Extract the [X, Y] coordinate from the center of the cell holding the provided text.  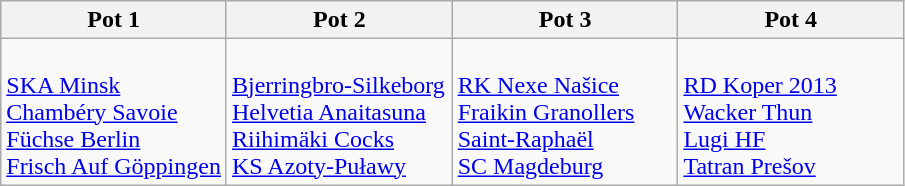
RK Nexe Našice Fraikin Granollers Saint-Raphaël SC Magdeburg [565, 112]
RD Koper 2013 Wacker Thun Lugi HF Tatran Prešov [791, 112]
Pot 1 [114, 20]
Pot 3 [565, 20]
Bjerringbro-Silkeborg Helvetia Anaitasuna Riihimäki Cocks KS Azoty-Puławy [339, 112]
SKA Minsk Chambéry Savoie Füchse Berlin Frisch Auf Göppingen [114, 112]
Pot 2 [339, 20]
Pot 4 [791, 20]
